Determine the (x, y) coordinate at the center of the cell enclosing the given text.  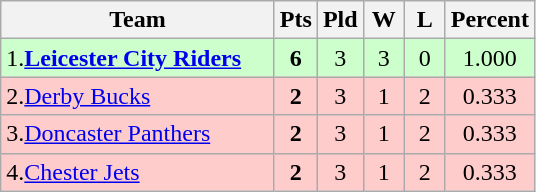
1.Leicester City Riders (138, 58)
Pld (340, 20)
1.000 (490, 58)
3.Doncaster Panthers (138, 134)
0 (424, 58)
4.Chester Jets (138, 172)
Team (138, 20)
Percent (490, 20)
2.Derby Bucks (138, 96)
Pts (296, 20)
6 (296, 58)
W (384, 20)
L (424, 20)
